Extract the (X, Y) coordinate from the center of the cell holding the provided text.  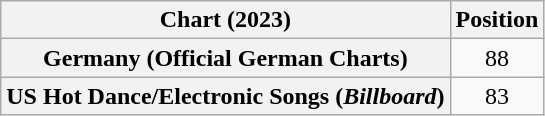
Chart (2023) (226, 20)
83 (497, 96)
US Hot Dance/Electronic Songs (Billboard) (226, 96)
Position (497, 20)
Germany (Official German Charts) (226, 58)
88 (497, 58)
